Provide the [X, Y] coordinate of the cell's center where the given text is located.  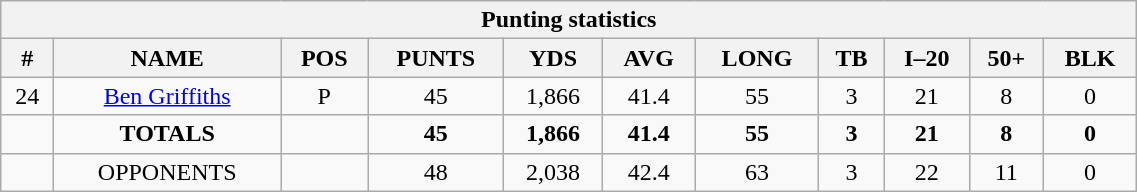
POS [324, 58]
TB [852, 58]
TOTALS [168, 134]
22 [926, 172]
2,038 [553, 172]
Ben Griffiths [168, 96]
P [324, 96]
OPPONENTS [168, 172]
50+ [1006, 58]
BLK [1090, 58]
I–20 [926, 58]
YDS [553, 58]
# [28, 58]
AVG [648, 58]
PUNTS [436, 58]
24 [28, 96]
LONG [757, 58]
48 [436, 172]
NAME [168, 58]
11 [1006, 172]
42.4 [648, 172]
Punting statistics [569, 20]
63 [757, 172]
